Locate the cell with the specified text and output its (x, y) center coordinate. 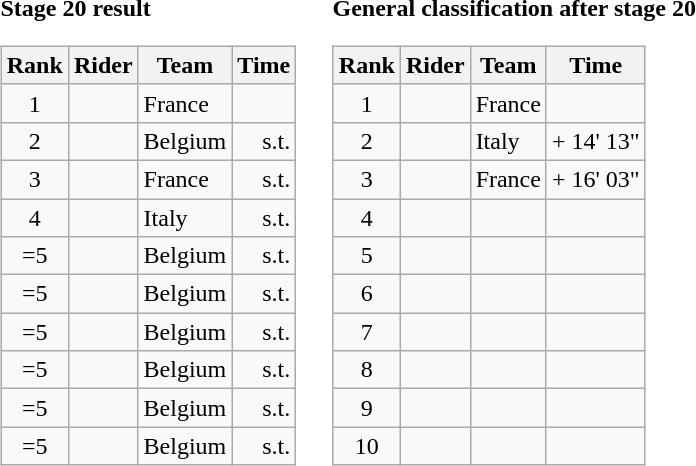
10 (366, 446)
9 (366, 408)
6 (366, 294)
+ 16' 03" (596, 179)
+ 14' 13" (596, 141)
8 (366, 370)
7 (366, 332)
5 (366, 256)
